Output the [X, Y] coordinate of the center of the cell containing the given text.  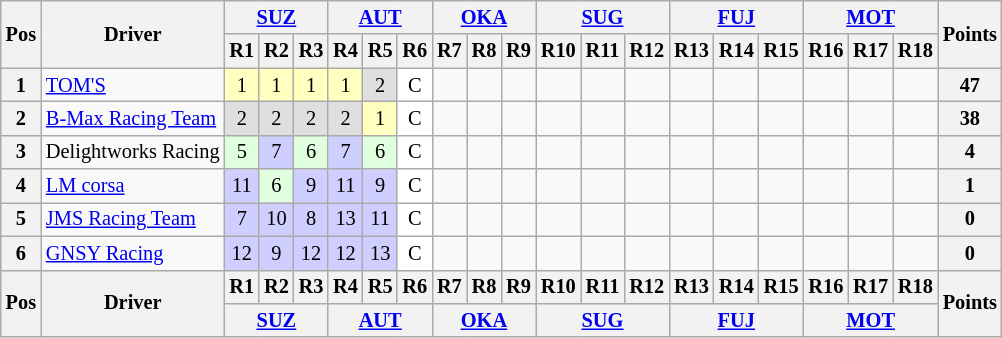
10 [276, 219]
38 [970, 118]
JMS Racing Team [133, 219]
3 [21, 152]
LM corsa [133, 186]
47 [970, 85]
GNSY Racing [133, 253]
TOM'S [133, 85]
Delightworks Racing [133, 152]
8 [312, 219]
B-Max Racing Team [133, 118]
